Determine the [X, Y] coordinate at the center of the cell enclosing the given text.  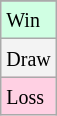
Loss [28, 96]
Draw [28, 58]
Win [28, 20]
